Determine the (X, Y) coordinate at the center of the cell enclosing the given text.  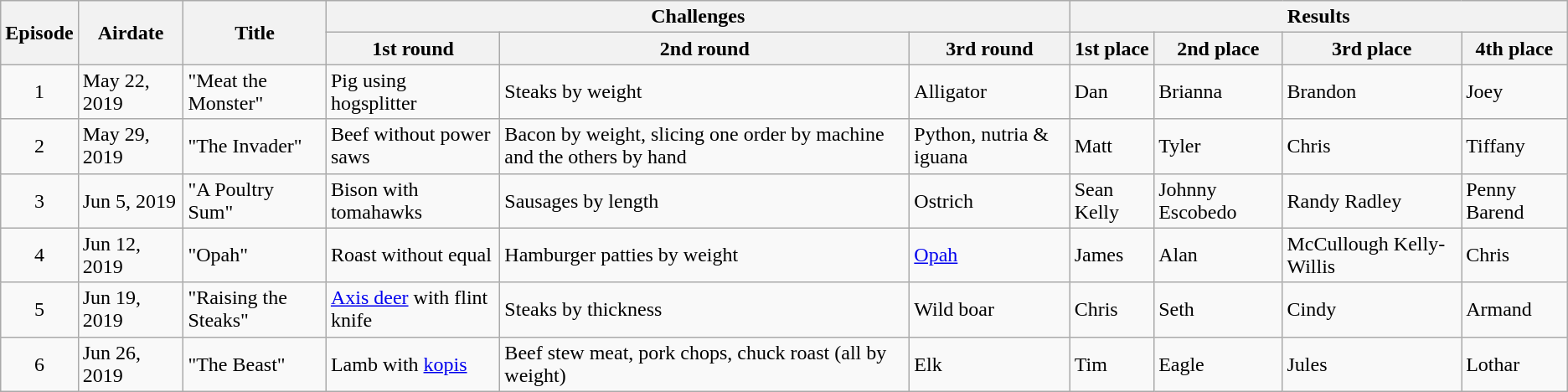
Hamburger patties by weight (705, 255)
Sean Kelly (1112, 201)
May 22, 2019 (131, 92)
6 (39, 364)
Opah (990, 255)
Tyler (1218, 146)
Matt (1112, 146)
Joey (1514, 92)
Jun 5, 2019 (131, 201)
Randy Radley (1372, 201)
James (1112, 255)
Beef stew meat, pork chops, chuck roast (all by weight) (705, 364)
"The Invader" (255, 146)
"Raising the Steaks" (255, 310)
Tiffany (1514, 146)
3rd round (990, 49)
Challenges (698, 17)
Armand (1514, 310)
Wild boar (990, 310)
Alan (1218, 255)
Alligator (990, 92)
May 29, 2019 (131, 146)
Lothar (1514, 364)
Lamb with kopis (412, 364)
"The Beast" (255, 364)
Python, nutria & iguana (990, 146)
McCullough Kelly-Willis (1372, 255)
Bacon by weight, slicing one order by machine and the others by hand (705, 146)
"A Poultry Sum" (255, 201)
Ostrich (990, 201)
2nd round (705, 49)
Jun 26, 2019 (131, 364)
Axis deer with flint knife (412, 310)
2 (39, 146)
"Meat the Monster" (255, 92)
Title (255, 33)
2nd place (1218, 49)
"Opah" (255, 255)
Sausages by length (705, 201)
1st round (412, 49)
1 (39, 92)
Steaks by weight (705, 92)
Jules (1372, 364)
Johnny Escobedo (1218, 201)
3 (39, 201)
Tim (1112, 364)
Episode (39, 33)
Brandon (1372, 92)
Roast without equal (412, 255)
Jun 12, 2019 (131, 255)
Eagle (1218, 364)
Dan (1112, 92)
Elk (990, 364)
3rd place (1372, 49)
Results (1318, 17)
Seth (1218, 310)
Jun 19, 2019 (131, 310)
Brianna (1218, 92)
1st place (1112, 49)
Penny Barend (1514, 201)
4 (39, 255)
5 (39, 310)
Steaks by thickness (705, 310)
Cindy (1372, 310)
Pig using hogsplitter (412, 92)
4th place (1514, 49)
Bison with tomahawks (412, 201)
Airdate (131, 33)
Beef without power saws (412, 146)
